Pinpoint the cell where the given text exists, returning its (x, y) midpoint coordinate. 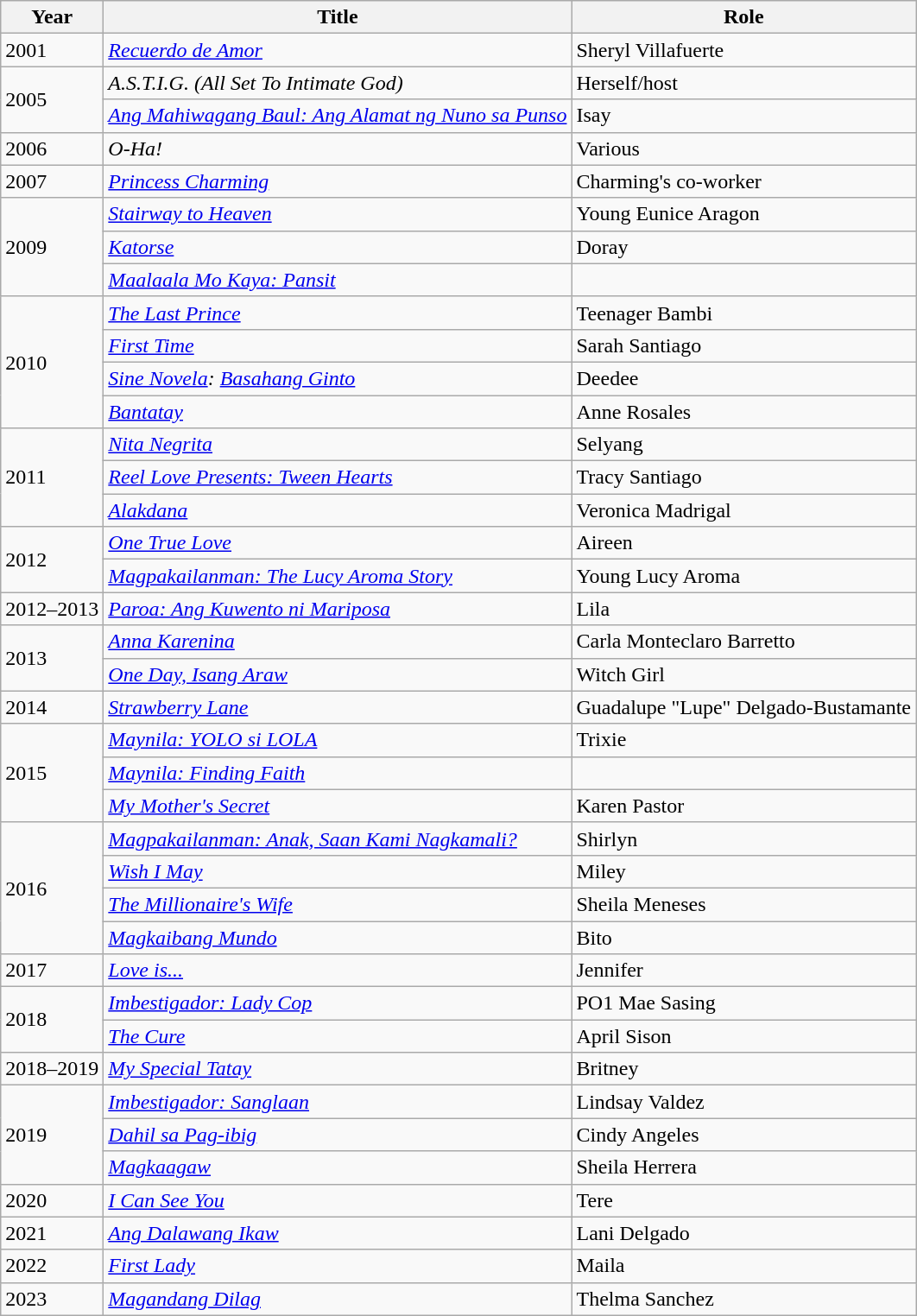
2012–2013 (52, 609)
I Can See You (338, 1200)
Sarah Santiago (744, 345)
2007 (52, 181)
2009 (52, 247)
Deedee (744, 378)
Selyang (744, 445)
Tracy Santiago (744, 478)
Role (744, 17)
Year (52, 17)
Sheila Meneses (744, 904)
2022 (52, 1266)
Wish I May (338, 871)
2017 (52, 971)
Aireen (744, 543)
Dahil sa Pag-ibig (338, 1135)
Britney (744, 1069)
Young Eunice Aragon (744, 214)
Sheila Herrera (744, 1167)
Teenager Bambi (744, 313)
Thelma Sanchez (744, 1299)
Witch Girl (744, 674)
2012 (52, 560)
Charming's co-worker (744, 181)
2006 (52, 149)
Title (338, 17)
The Last Prince (338, 313)
A.S.T.I.G. (All Set To Intimate God) (338, 83)
Magandang Dilag (338, 1299)
Anne Rosales (744, 412)
2013 (52, 658)
One Day, Isang Araw (338, 674)
Ang Dalawang Ikaw (338, 1233)
O-Ha! (338, 149)
Strawberry Lane (338, 707)
Imbestigador: Sanglaan (338, 1102)
Reel Love Presents: Tween Hearts (338, 478)
Sheryl Villafuerte (744, 50)
2016 (52, 888)
Stairway to Heaven (338, 214)
Veronica Madrigal (744, 510)
2018 (52, 1020)
PO1 Mae Sasing (744, 1003)
Lindsay Valdez (744, 1102)
2014 (52, 707)
Bantatay (338, 412)
2005 (52, 99)
Carla Monteclaro Barretto (744, 642)
2019 (52, 1135)
Maynila: YOLO si LOLA (338, 740)
Katorse (338, 247)
Magpakailanman: The Lucy Aroma Story (338, 576)
Isay (744, 116)
2015 (52, 773)
Bito (744, 937)
First Lady (338, 1266)
2010 (52, 362)
Young Lucy Aroma (744, 576)
Lila (744, 609)
Various (744, 149)
My Special Tatay (338, 1069)
2021 (52, 1233)
2001 (52, 50)
Anna Karenina (338, 642)
Doray (744, 247)
Magkaibang Mundo (338, 937)
Magkaagaw (338, 1167)
Trixie (744, 740)
Maynila: Finding Faith (338, 773)
Tere (744, 1200)
Maalaala Mo Kaya: Pansit (338, 280)
Shirlyn (744, 838)
2023 (52, 1299)
2018–2019 (52, 1069)
Maila (744, 1266)
Lani Delgado (744, 1233)
Paroa: Ang Kuwento ni Mariposa (338, 609)
The Millionaire's Wife (338, 904)
Guadalupe "Lupe" Delgado-Bustamante (744, 707)
Princess Charming (338, 181)
One True Love (338, 543)
Alakdana (338, 510)
2011 (52, 478)
Karen Pastor (744, 806)
Recuerdo de Amor (338, 50)
Jennifer (744, 971)
Cindy Angeles (744, 1135)
Herself/host (744, 83)
Miley (744, 871)
Imbestigador: Lady Cop (338, 1003)
April Sison (744, 1036)
Nita Negrita (338, 445)
My Mother's Secret (338, 806)
The Cure (338, 1036)
Love is... (338, 971)
Sine Novela: Basahang Ginto (338, 378)
2020 (52, 1200)
Ang Mahiwagang Baul: Ang Alamat ng Nuno sa Punso (338, 116)
First Time (338, 345)
Magpakailanman: Anak, Saan Kami Nagkamali? (338, 838)
